Search for the cell housing the specified text and yield its [x, y] center coordinate. 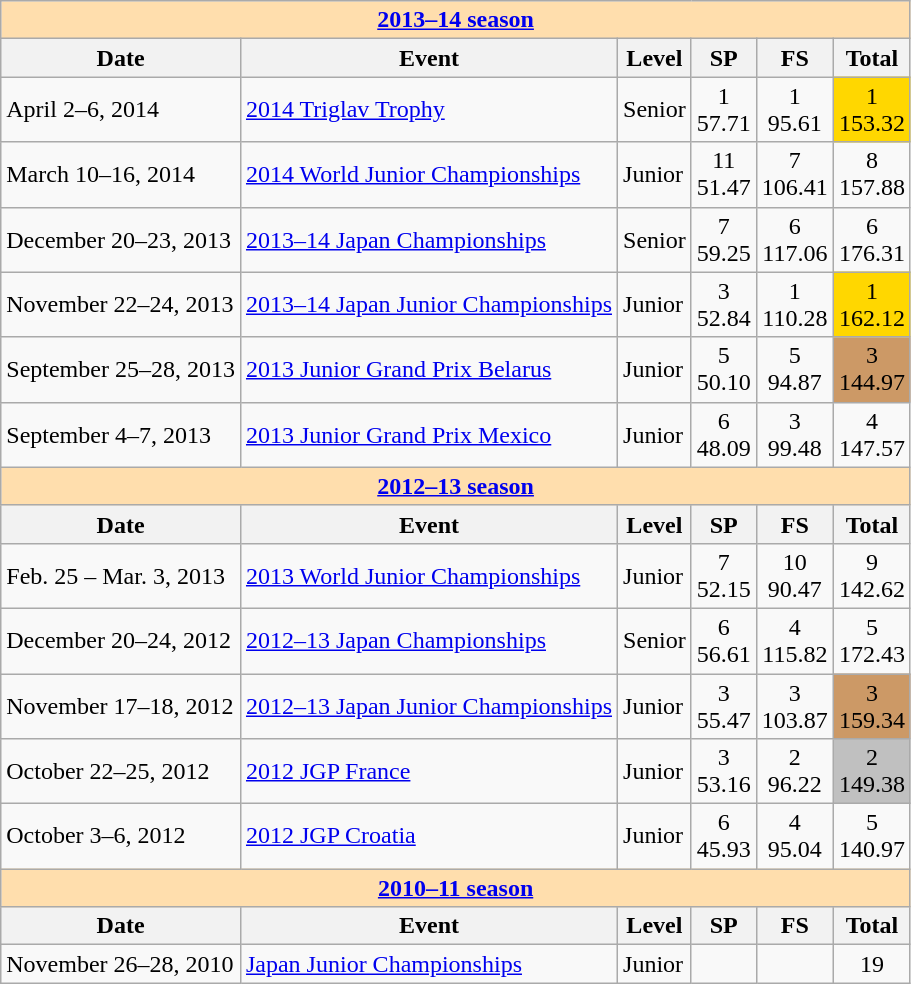
5140.97 [872, 836]
October 22–25, 2012 [121, 772]
2014 Triglav Trophy [428, 110]
353.16 [724, 772]
1151.47 [724, 174]
9142.62 [872, 576]
399.48 [794, 434]
December 20–23, 2013 [121, 240]
7106.41 [794, 174]
495.04 [794, 836]
September 25–28, 2013 [121, 370]
352.84 [724, 304]
Japan Junior Championships [428, 964]
6176.31 [872, 240]
3159.34 [872, 706]
2012 JGP Croatia [428, 836]
4115.82 [794, 640]
656.61 [724, 640]
1110.28 [794, 304]
2012–13 Japan Junior Championships [428, 706]
195.61 [794, 110]
2014 World Junior Championships [428, 174]
19 [872, 964]
2012 JGP France [428, 772]
2013–14 Japan Junior Championships [428, 304]
September 4–7, 2013 [121, 434]
1153.32 [872, 110]
4147.57 [872, 434]
December 20–24, 2012 [121, 640]
5172.43 [872, 640]
3144.97 [872, 370]
2149.38 [872, 772]
2010–11 season [456, 888]
2013 World Junior Championships [428, 576]
Feb. 25 – Mar. 3, 2013 [121, 576]
March 10–16, 2014 [121, 174]
645.93 [724, 836]
6117.06 [794, 240]
355.47 [724, 706]
2012–13 season [456, 486]
296.22 [794, 772]
157.71 [724, 110]
1090.47 [794, 576]
April 2–6, 2014 [121, 110]
2013 Junior Grand Prix Belarus [428, 370]
8157.88 [872, 174]
2013–14 Japan Championships [428, 240]
October 3–6, 2012 [121, 836]
November 17–18, 2012 [121, 706]
648.09 [724, 434]
2013–14 season [456, 20]
3103.87 [794, 706]
1162.12 [872, 304]
2012–13 Japan Championships [428, 640]
550.10 [724, 370]
759.25 [724, 240]
2013 Junior Grand Prix Mexico [428, 434]
November 22–24, 2013 [121, 304]
752.15 [724, 576]
594.87 [794, 370]
November 26–28, 2010 [121, 964]
